Capture the cell that displays the provided text and extract its [x, y] central coordinate. 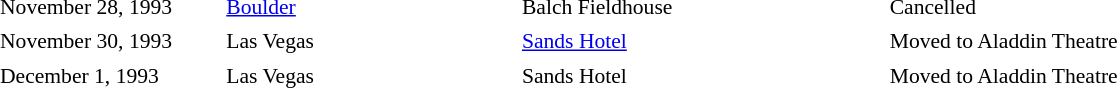
Las Vegas [370, 42]
Sands Hotel [702, 42]
